Capture the cell that displays the provided text and extract its (X, Y) central coordinate. 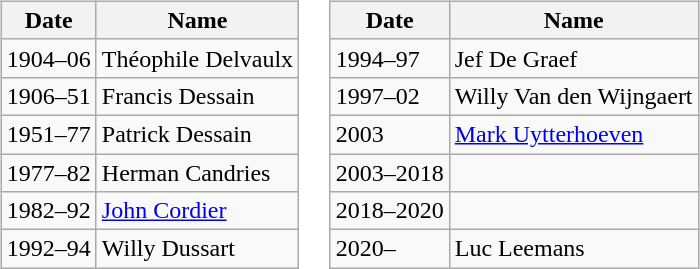
1906–51 (48, 96)
1904–06 (48, 58)
1997–02 (390, 96)
1982–92 (48, 211)
1977–82 (48, 173)
Willy Van den Wijngaert (574, 96)
Willy Dussart (197, 249)
Francis Dessain (197, 96)
Théophile Delvaulx (197, 58)
Luc Leemans (574, 249)
2020– (390, 249)
1951–77 (48, 134)
Patrick Dessain (197, 134)
John Cordier (197, 211)
1992–94 (48, 249)
Herman Candries (197, 173)
2018–2020 (390, 211)
1994–97 (390, 58)
2003 (390, 134)
Jef De Graef (574, 58)
2003–2018 (390, 173)
Mark Uytterhoeven (574, 134)
